Pinpoint the cell where the given text exists, returning its (x, y) midpoint coordinate. 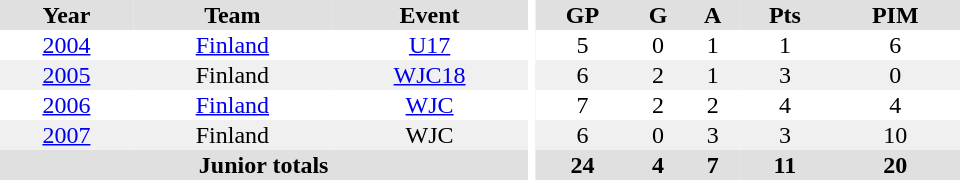
Event (430, 15)
2006 (66, 105)
11 (784, 165)
Year (66, 15)
2005 (66, 75)
A (712, 15)
2004 (66, 45)
GP (582, 15)
U17 (430, 45)
PIM (895, 15)
Pts (784, 15)
G (658, 15)
Junior totals (264, 165)
20 (895, 165)
2007 (66, 135)
24 (582, 165)
WJC18 (430, 75)
Team (232, 15)
5 (582, 45)
10 (895, 135)
